Provide the (x, y) coordinate of the cell's center where the given text is located.  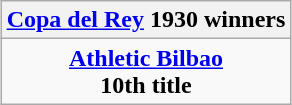
Copa del Rey 1930 winners (146, 20)
Athletic Bilbao10th title (146, 72)
